Locate the cell with the specified text and output its [x, y] center coordinate. 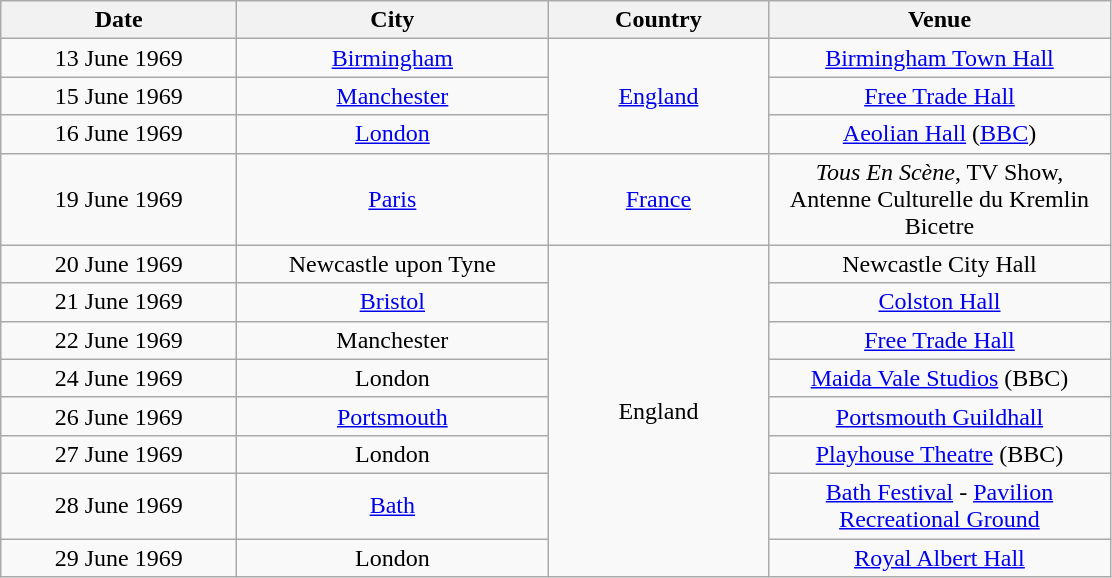
City [392, 20]
24 June 1969 [119, 378]
29 June 1969 [119, 557]
Newcastle City Hall [940, 264]
26 June 1969 [119, 416]
Bath [392, 506]
Bath Festival - Pavilion Recreational Ground [940, 506]
Royal Albert Hall [940, 557]
Date [119, 20]
28 June 1969 [119, 506]
20 June 1969 [119, 264]
Portsmouth [392, 416]
Venue [940, 20]
Portsmouth Guildhall [940, 416]
27 June 1969 [119, 454]
Tous En Scène, TV Show, Antenne Culturelle du Kremlin Bicetre [940, 199]
Aeolian Hall (BBC) [940, 134]
Colston Hall [940, 302]
Maida Vale Studios (BBC) [940, 378]
16 June 1969 [119, 134]
Birmingham Town Hall [940, 58]
Newcastle upon Tyne [392, 264]
Bristol [392, 302]
Playhouse Theatre (BBC) [940, 454]
Paris [392, 199]
22 June 1969 [119, 340]
Country [658, 20]
France [658, 199]
19 June 1969 [119, 199]
15 June 1969 [119, 96]
21 June 1969 [119, 302]
13 June 1969 [119, 58]
Birmingham [392, 58]
